Capture the cell that displays the provided text and extract its [X, Y] central coordinate. 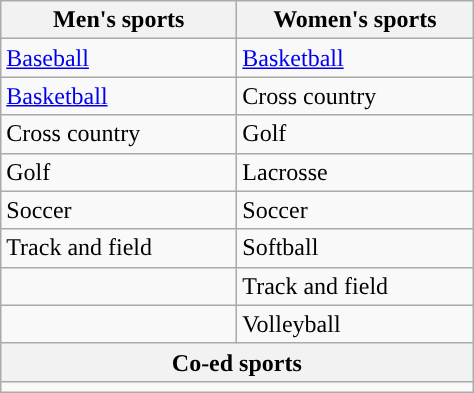
Lacrosse [355, 172]
Co-ed sports [237, 362]
Baseball [119, 58]
Women's sports [355, 20]
Volleyball [355, 324]
Softball [355, 248]
Men's sports [119, 20]
